Find where the given text appears and provide that cell's center as (x, y) coordinate. 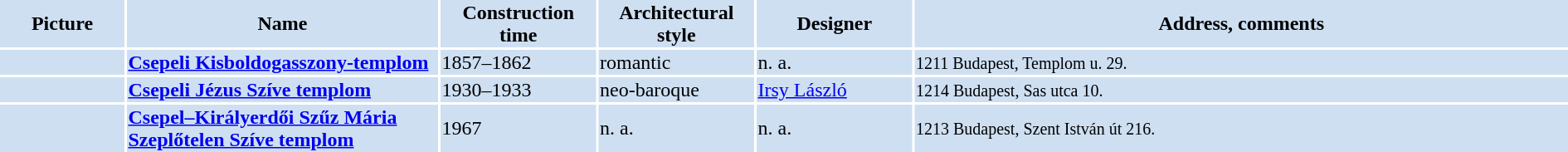
neo-baroque (677, 90)
Irsy László (835, 90)
Construction time (519, 23)
1967 (519, 128)
Picture (62, 23)
Csepeli Jézus Szíve templom (282, 90)
Csepel–Királyerdői Szűz Mária Szeplőtelen Szíve templom (282, 128)
Name (282, 23)
1211 Budapest, Templom u. 29. (1241, 62)
1213 Budapest, Szent István út 216. (1241, 128)
1930–1933 (519, 90)
Address, comments (1241, 23)
1214 Budapest, Sas utca 10. (1241, 90)
Designer (835, 23)
Architectural style (677, 23)
1857–1862 (519, 62)
romantic (677, 62)
Csepeli Kisboldogasszony-templom (282, 62)
